Search for the cell housing the specified text and yield its (x, y) center coordinate. 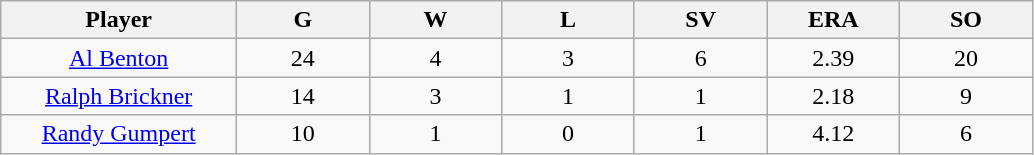
Ralph Brickner (119, 96)
14 (304, 96)
Randy Gumpert (119, 134)
10 (304, 134)
ERA (834, 20)
20 (966, 58)
4.12 (834, 134)
L (568, 20)
Player (119, 20)
9 (966, 96)
4 (436, 58)
G (304, 20)
2.18 (834, 96)
SO (966, 20)
24 (304, 58)
SV (700, 20)
0 (568, 134)
W (436, 20)
2.39 (834, 58)
Al Benton (119, 58)
